Search for the cell housing the specified text and yield its (x, y) center coordinate. 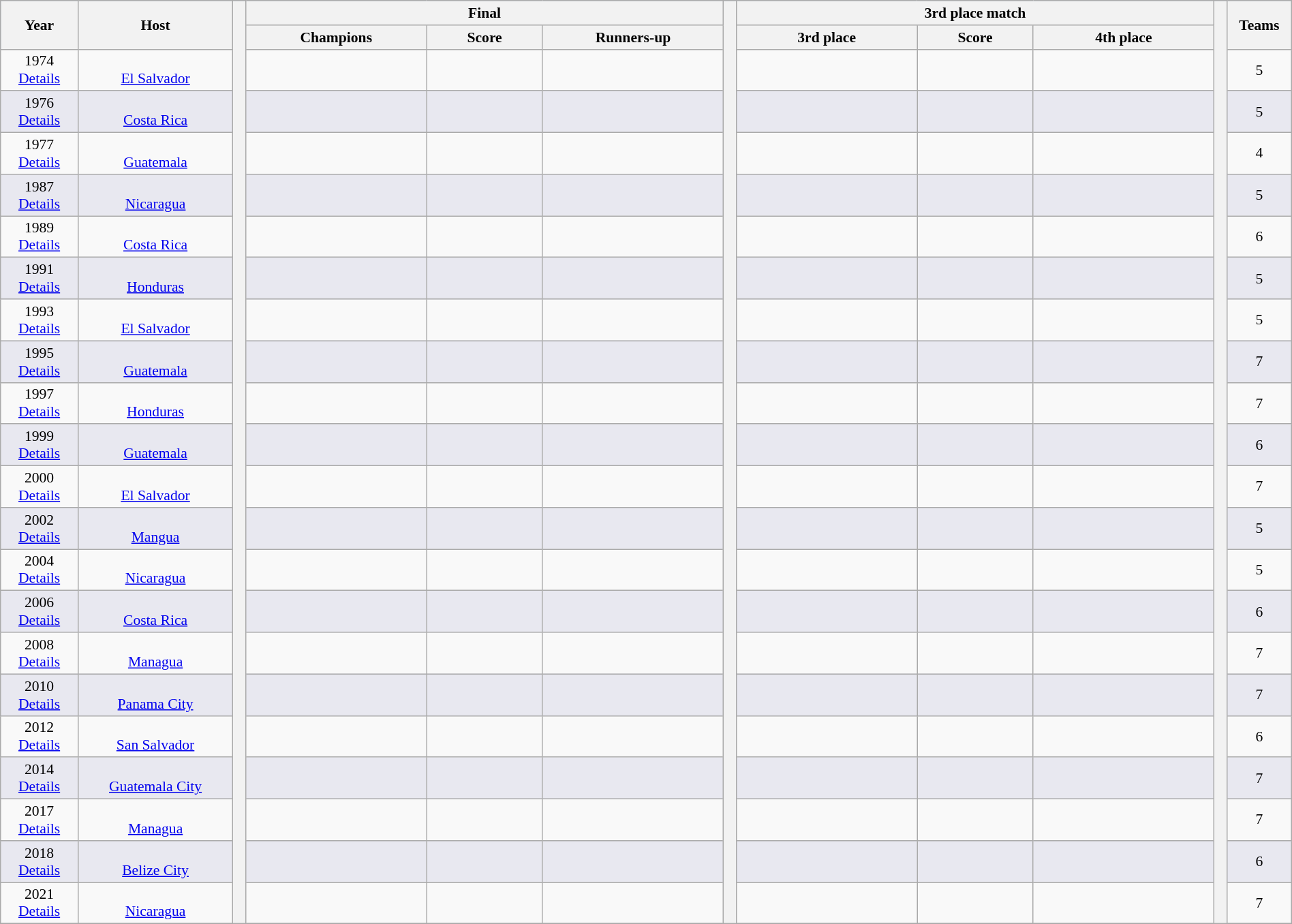
Runners-up (632, 37)
Champions (337, 37)
2018Details (40, 861)
1991Details (40, 278)
1977Details (40, 154)
4 (1259, 154)
3rd place match (976, 13)
Guatemala City (155, 778)
3rd place (827, 37)
1987Details (40, 195)
2002Details (40, 529)
2010Details (40, 695)
1989Details (40, 237)
2012Details (40, 736)
Mangua (155, 529)
Year (40, 25)
Host (155, 25)
2004Details (40, 570)
Final (485, 13)
Teams (1259, 25)
1974Details (40, 70)
1993Details (40, 320)
2021Details (40, 904)
San Salvador (155, 736)
2014Details (40, 778)
2000Details (40, 487)
1997Details (40, 403)
2017Details (40, 820)
2006Details (40, 612)
1976Details (40, 112)
4th place (1123, 37)
Belize City (155, 861)
1995Details (40, 361)
2008Details (40, 653)
1999Details (40, 446)
Panama City (155, 695)
